Pinpoint the cell where the given text exists, returning its (x, y) midpoint coordinate. 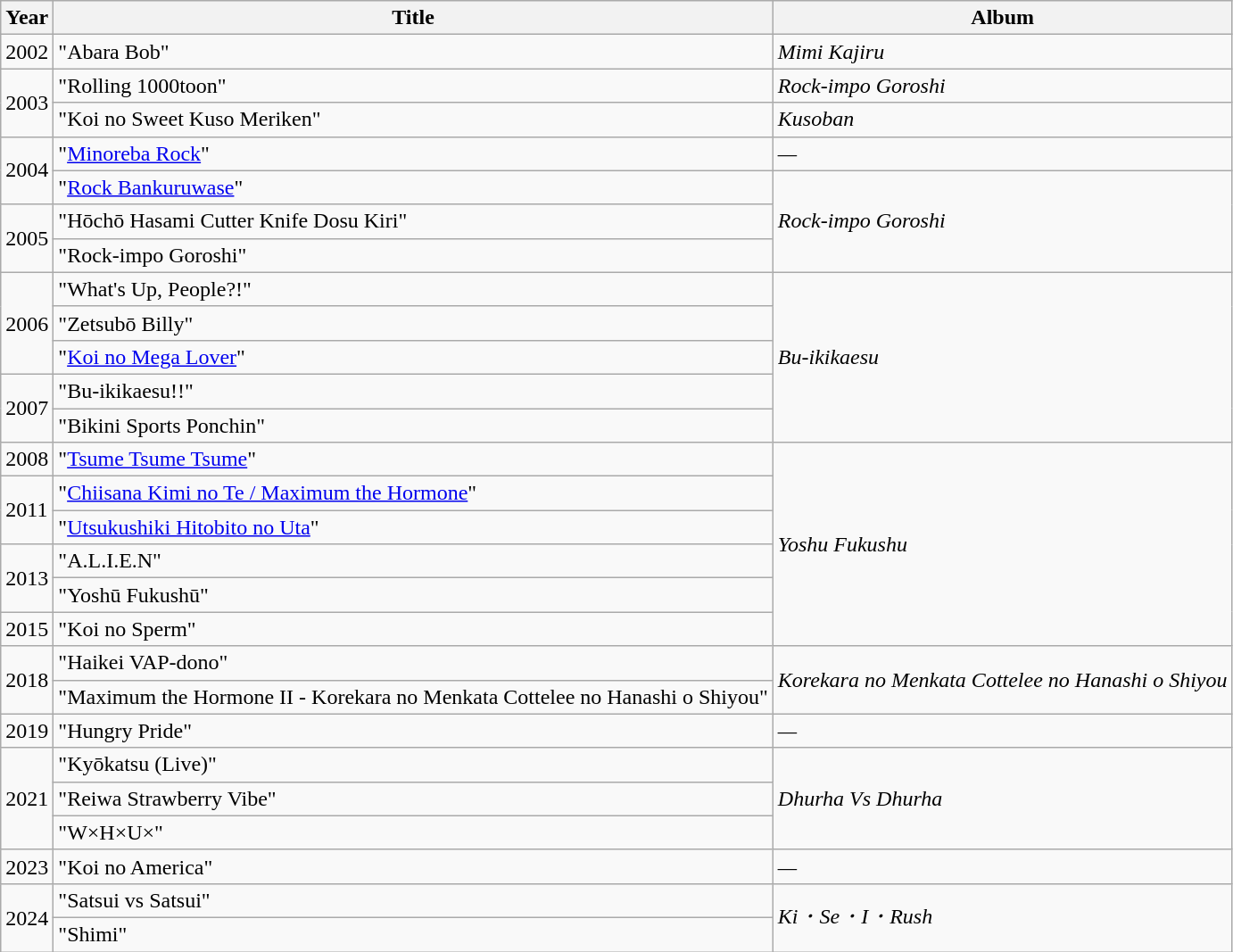
"Rock-impo Goroshi" (413, 255)
"Utsukushiki Hitobito no Uta" (413, 527)
"Koi no Sperm" (413, 629)
Dhurha Vs Dhurha (1003, 799)
"Zetsubō Billy" (413, 323)
"Minoreba Rock" (413, 153)
"Koi no Mega Lover" (413, 357)
2008 (27, 459)
2013 (27, 578)
2021 (27, 799)
Album (1003, 18)
"Rock Bankuruwase" (413, 187)
2002 (27, 52)
Bu-ikikaesu (1003, 357)
2003 (27, 103)
2023 (27, 866)
"Satsui vs Satsui" (413, 900)
2005 (27, 238)
"Maximum the Hormone II - Korekara no Menkata Cottelee no Hanashi o Shiyou" (413, 697)
"What's Up, People?!" (413, 289)
"Shimi" (413, 934)
"Reiwa Strawberry Vibe" (413, 799)
Year (27, 18)
"Rolling 1000toon" (413, 86)
"Koi no America" (413, 866)
2019 (27, 731)
2007 (27, 408)
2006 (27, 323)
"Koi no Sweet Kuso Meriken" (413, 120)
"Haikei VAP-dono" (413, 663)
"Bu-ikikaesu!!" (413, 391)
Ki・Se・I・Rush (1003, 917)
Title (413, 18)
"Kyōkatsu (Live)" (413, 765)
"A.L.I.E.N" (413, 561)
"Hungry Pride" (413, 731)
"Abara Bob" (413, 52)
"Tsume Tsume Tsume" (413, 459)
"W×H×U×" (413, 832)
Korekara no Menkata Cottelee no Hanashi o Shiyou (1003, 680)
"Chiisana Kimi no Te / Maximum the Hormone" (413, 493)
2015 (27, 629)
"Yoshū Fukushū" (413, 595)
Mimi Kajiru (1003, 52)
2018 (27, 680)
Kusoban (1003, 120)
"Hōchō Hasami Cutter Knife Dosu Kiri" (413, 221)
Yoshu Fukushu (1003, 544)
2024 (27, 917)
2004 (27, 170)
"Bikini Sports Ponchin" (413, 426)
2011 (27, 510)
